Find where the given text appears and provide that cell's center as (X, Y) coordinate. 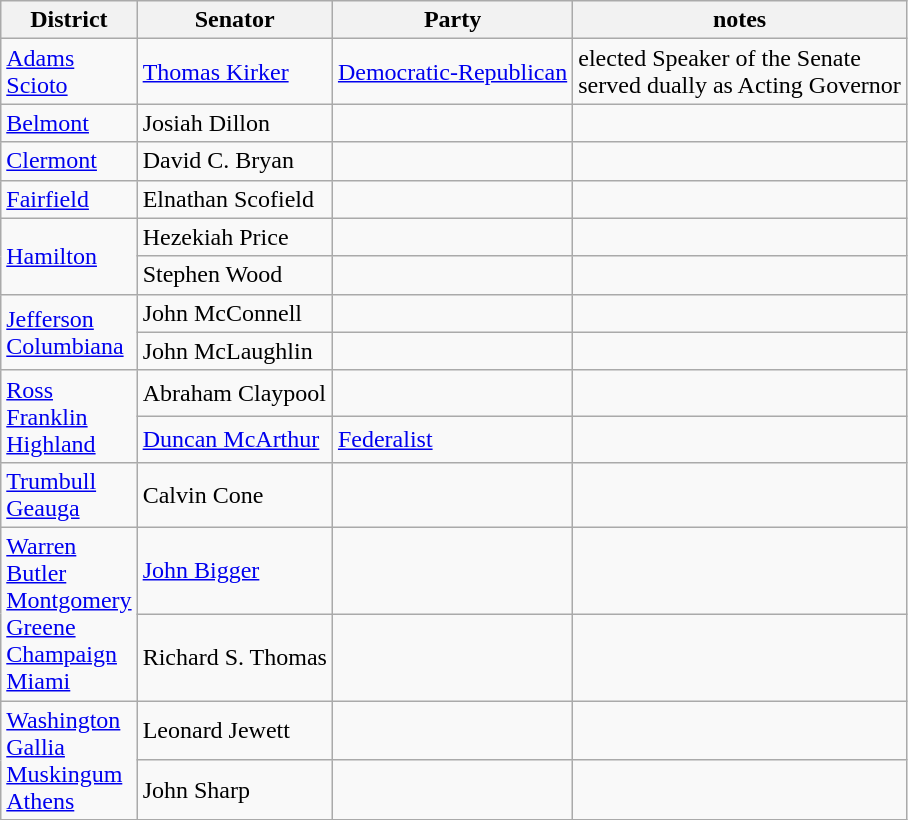
Senator (234, 20)
John Sharp (234, 790)
Clermont (69, 161)
Richard S. Thomas (234, 658)
Hamilton (69, 256)
David C. Bryan (234, 161)
TrumbullGeauga (69, 494)
elected Speaker of the Senateserved dually as Acting Governor (740, 72)
Elnathan Scofield (234, 199)
Federalist (452, 439)
Thomas Kirker (234, 72)
Leonard Jewett (234, 730)
WarrenButlerMontgomeryGreeneChampaignMiami (69, 614)
JeffersonColumbiana (69, 332)
Belmont (69, 123)
AdamsScioto (69, 72)
John McLaughlin (234, 351)
Democratic-Republican (452, 72)
Josiah Dillon (234, 123)
Party (452, 20)
Stephen Wood (234, 275)
RossFranklinHighland (69, 416)
WashingtonGalliaMuskingumAthens (69, 760)
Abraham Claypool (234, 393)
notes (740, 20)
John McConnell (234, 313)
Fairfield (69, 199)
Duncan McArthur (234, 439)
Hezekiah Price (234, 237)
John Bigger (234, 570)
Calvin Cone (234, 494)
District (69, 20)
